Provide the (X, Y) coordinate of the cell's center where the given text is located.  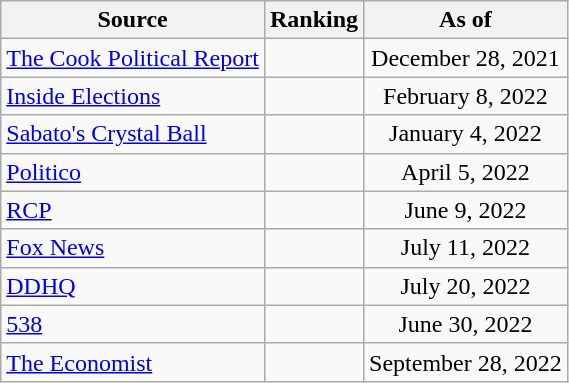
Politico (133, 172)
June 30, 2022 (466, 324)
January 4, 2022 (466, 134)
April 5, 2022 (466, 172)
February 8, 2022 (466, 96)
June 9, 2022 (466, 210)
December 28, 2021 (466, 58)
DDHQ (133, 286)
The Cook Political Report (133, 58)
Inside Elections (133, 96)
The Economist (133, 362)
July 11, 2022 (466, 248)
As of (466, 20)
July 20, 2022 (466, 286)
September 28, 2022 (466, 362)
Sabato's Crystal Ball (133, 134)
538 (133, 324)
RCP (133, 210)
Ranking (314, 20)
Fox News (133, 248)
Source (133, 20)
